Output the [x, y] coordinate of the center of the cell containing the given text.  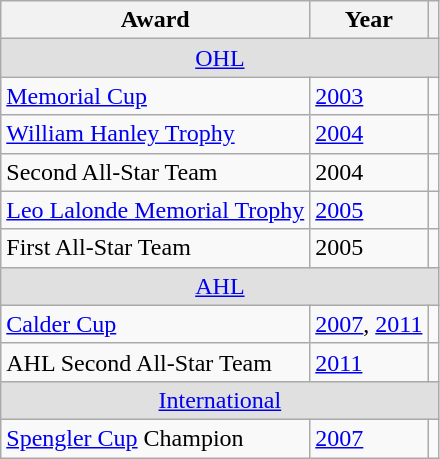
Year [369, 20]
2007 [369, 438]
Leo Lalonde Memorial Trophy [156, 210]
William Hanley Trophy [156, 134]
Calder Cup [156, 324]
AHL Second All-Star Team [156, 362]
Spengler Cup Champion [156, 438]
AHL [220, 286]
2007, 2011 [369, 324]
2011 [369, 362]
Second All-Star Team [156, 172]
International [220, 400]
Memorial Cup [156, 96]
2003 [369, 96]
Award [156, 20]
OHL [220, 58]
First All-Star Team [156, 248]
